Return the [x, y] coordinate for the center point of the cell that contains the specified text.  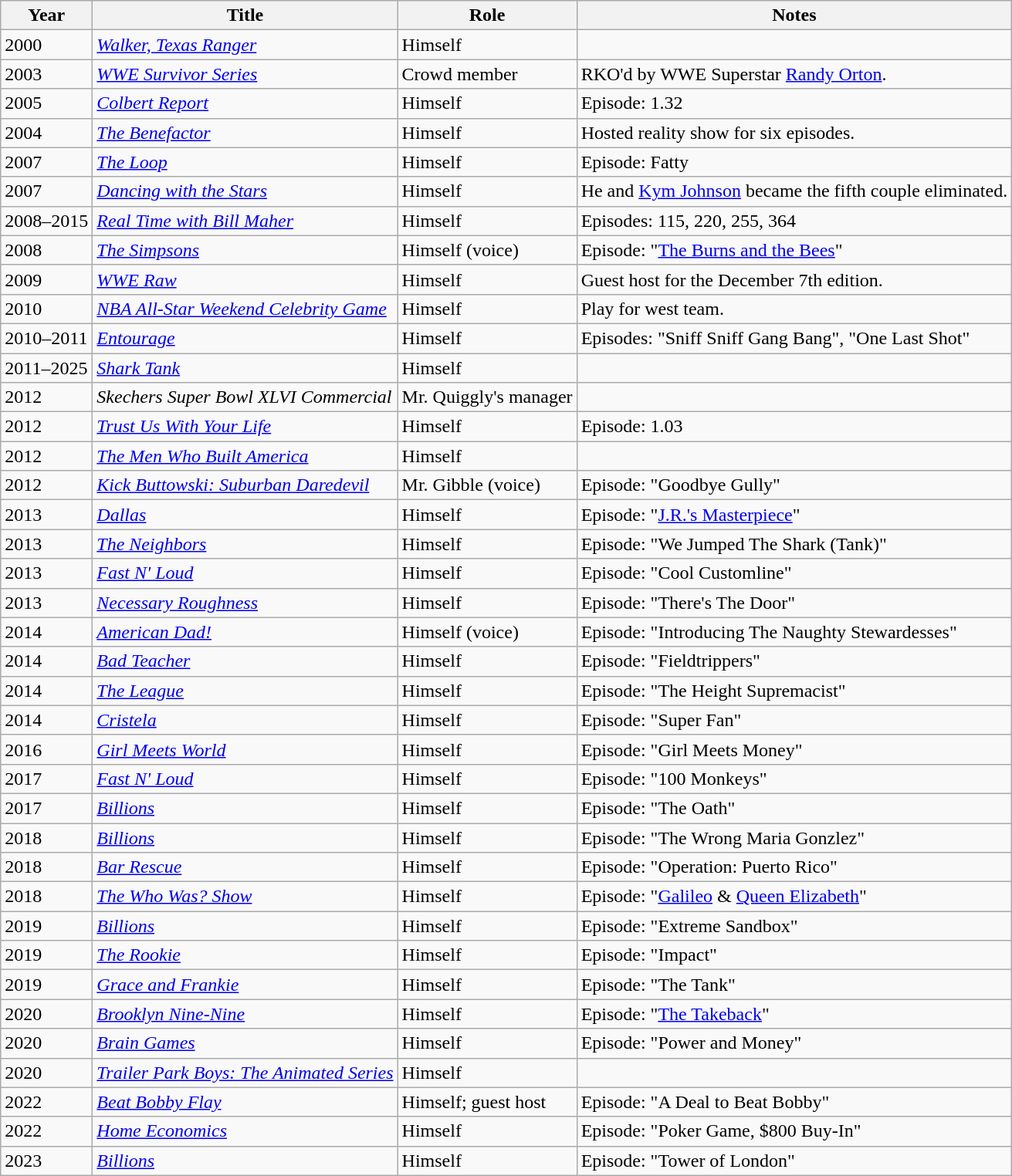
Episode: Fatty [794, 162]
Bar Rescue [245, 867]
2004 [46, 133]
2005 [46, 103]
Episode: "Operation: Puerto Rico" [794, 867]
Episode: "Fieldtrippers" [794, 661]
Episode: "Tower of London" [794, 1161]
Hosted reality show for six episodes. [794, 133]
Play for west team. [794, 309]
Episode: "Power and Money" [794, 1043]
Episode: "We Jumped The Shark (Tank)" [794, 544]
Episode: "The Takeback" [794, 1014]
Role [487, 15]
2016 [46, 749]
The Loop [245, 162]
Year [46, 15]
Kick Buttowski: Suburban Daredevil [245, 485]
Trailer Park Boys: The Animated Series [245, 1073]
Girl Meets World [245, 749]
Trust Us With Your Life [245, 427]
Episode: "Poker Game, $800 Buy-In" [794, 1131]
2008 [46, 250]
The Neighbors [245, 544]
Episode: "The Burns and the Bees" [794, 250]
Dallas [245, 515]
Episode: 1.32 [794, 103]
2010–2011 [46, 338]
Episode: "J.R.'s Masterpiece" [794, 515]
Home Economics [245, 1131]
Real Time with Bill Maher [245, 221]
He and Kym Johnson became the fifth couple eliminated. [794, 191]
Episodes: "Sniff Sniff Gang Bang", "One Last Shot" [794, 338]
Himself; guest host [487, 1102]
Entourage [245, 338]
WWE Raw [245, 279]
Beat Bobby Flay [245, 1102]
Brooklyn Nine-Nine [245, 1014]
Episode: "Cool Customline" [794, 573]
Skechers Super Bowl XLVI Commercial [245, 397]
Walker, Texas Ranger [245, 45]
The League [245, 691]
Grace and Frankie [245, 985]
Mr. Quiggly's manager [487, 397]
RKO'd by WWE Superstar Randy Orton. [794, 74]
Episode: "100 Monkeys" [794, 779]
Episode: "The Tank" [794, 985]
Episode: "Impact" [794, 955]
Episode: 1.03 [794, 427]
The Simpsons [245, 250]
2008–2015 [46, 221]
Shark Tank [245, 368]
WWE Survivor Series [245, 74]
Episodes: 115, 220, 255, 364 [794, 221]
2003 [46, 74]
Episode: "Girl Meets Money" [794, 749]
Mr. Gibble (voice) [487, 485]
Brain Games [245, 1043]
Episode: "There's The Door" [794, 603]
Episode: "The Wrong Maria Gonzlez" [794, 837]
Necessary Roughness [245, 603]
Episode: "Extreme Sandbox" [794, 926]
Cristela [245, 720]
Episode: "Introducing The Naughty Stewardesses" [794, 632]
2023 [46, 1161]
The Benefactor [245, 133]
The Who Was? Show [245, 897]
2010 [46, 309]
2009 [46, 279]
2000 [46, 45]
NBA All-Star Weekend Celebrity Game [245, 309]
Dancing with the Stars [245, 191]
Episode: "A Deal to Beat Bobby" [794, 1102]
Crowd member [487, 74]
Episode: "Galileo & Queen Elizabeth" [794, 897]
The Men Who Built America [245, 456]
Guest host for the December 7th edition. [794, 279]
Notes [794, 15]
Episode: "The Height Supremacist" [794, 691]
Episode: "The Oath" [794, 808]
American Dad! [245, 632]
Episode: "Goodbye Gully" [794, 485]
Title [245, 15]
Bad Teacher [245, 661]
Episode: "Super Fan" [794, 720]
Colbert Report [245, 103]
The Rookie [245, 955]
2011–2025 [46, 368]
